Identify which cell holds the provided text, then report its [X, Y] central coordinate. 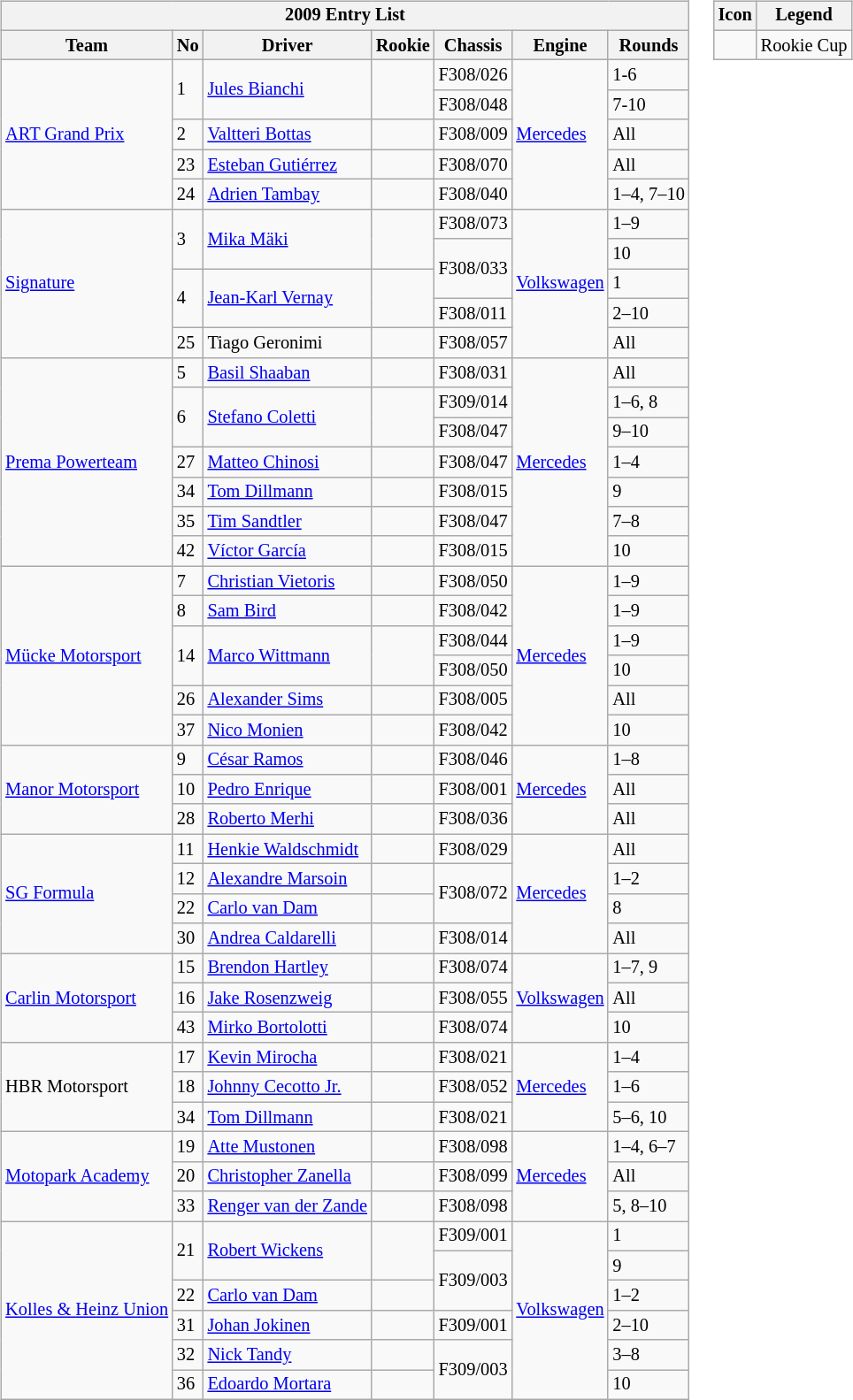
Manor Motorsport [87, 789]
12 [188, 879]
Víctor García [288, 551]
ART Grand Prix [87, 134]
20 [188, 1176]
F308/040 [473, 195]
Esteban Gutiérrez [288, 164]
F308/026 [473, 75]
SG Formula [87, 893]
Adrien Tambay [288, 195]
Driver [288, 45]
3 [188, 239]
Alexander Sims [288, 700]
F308/029 [473, 849]
F308/033 [473, 269]
11 [188, 849]
Team [87, 45]
3–8 [648, 1355]
Rounds [648, 45]
16 [188, 998]
Signature [87, 283]
Stefano Coletti [288, 417]
7-10 [648, 105]
Edoardo Mortara [288, 1385]
32 [188, 1355]
F308/072 [473, 893]
28 [188, 819]
5, 8–10 [648, 1206]
Chassis [473, 45]
Henkie Waldschmidt [288, 849]
Mücke Motorsport [87, 655]
Christopher Zanella [288, 1176]
Legend [804, 16]
Engine [559, 45]
Motopark Academy [87, 1176]
6 [188, 417]
F308/070 [473, 164]
Marco Wittmann [288, 654]
F308/009 [473, 134]
17 [188, 1058]
14 [188, 654]
Prema Powerteam [87, 463]
Andrea Caldarelli [288, 938]
Brendon Hartley [288, 968]
Kevin Mirocha [288, 1058]
23 [188, 164]
F308/073 [473, 224]
35 [188, 522]
1-6 [648, 75]
21 [188, 1251]
Nico Monien [288, 730]
Tiago Geronimi [288, 343]
9–10 [648, 432]
1–4, 7–10 [648, 195]
Mika Mäki [288, 239]
F308/005 [473, 700]
1–7, 9 [648, 968]
Christian Vietoris [288, 581]
43 [188, 1028]
Carlin Motorsport [87, 998]
F308/046 [473, 760]
Renger van der Zande [288, 1206]
42 [188, 551]
7–8 [648, 522]
18 [188, 1087]
F308/055 [473, 998]
24 [188, 195]
30 [188, 938]
Tim Sandtler [288, 522]
Mirko Bortolotti [288, 1028]
Robert Wickens [288, 1251]
Kolles & Heinz Union [87, 1311]
5–6, 10 [648, 1117]
Rookie [403, 45]
Rookie Cup [804, 45]
7 [188, 581]
1–8 [648, 760]
Roberto Merhi [288, 819]
4 [188, 299]
36 [188, 1385]
HBR Motorsport [87, 1088]
F308/044 [473, 640]
37 [188, 730]
2009 Entry List [345, 16]
1–6, 8 [648, 402]
F309/014 [473, 402]
1–4, 6–7 [648, 1147]
Alexandre Marsoin [288, 879]
31 [188, 1326]
Pedro Enrique [288, 790]
F308/014 [473, 938]
No [188, 45]
Johan Jokinen [288, 1326]
25 [188, 343]
F308/048 [473, 105]
15 [188, 968]
33 [188, 1206]
26 [188, 700]
Atte Mustonen [288, 1147]
Valtteri Bottas [288, 134]
Basil Shaaban [288, 373]
27 [188, 462]
Sam Bird [288, 611]
F308/011 [473, 313]
Matteo Chinosi [288, 462]
Icon [735, 16]
Jean-Karl Vernay [288, 299]
Nick Tandy [288, 1355]
F308/031 [473, 373]
César Ramos [288, 760]
F308/052 [473, 1087]
F308/057 [473, 343]
Jules Bianchi [288, 90]
5 [188, 373]
F308/099 [473, 1176]
Johnny Cecotto Jr. [288, 1087]
F308/036 [473, 819]
F308/001 [473, 790]
2 [188, 134]
1–6 [648, 1087]
Jake Rosenzweig [288, 998]
19 [188, 1147]
